From the cell containing the given text, extract its center point as (X, Y) coordinate. 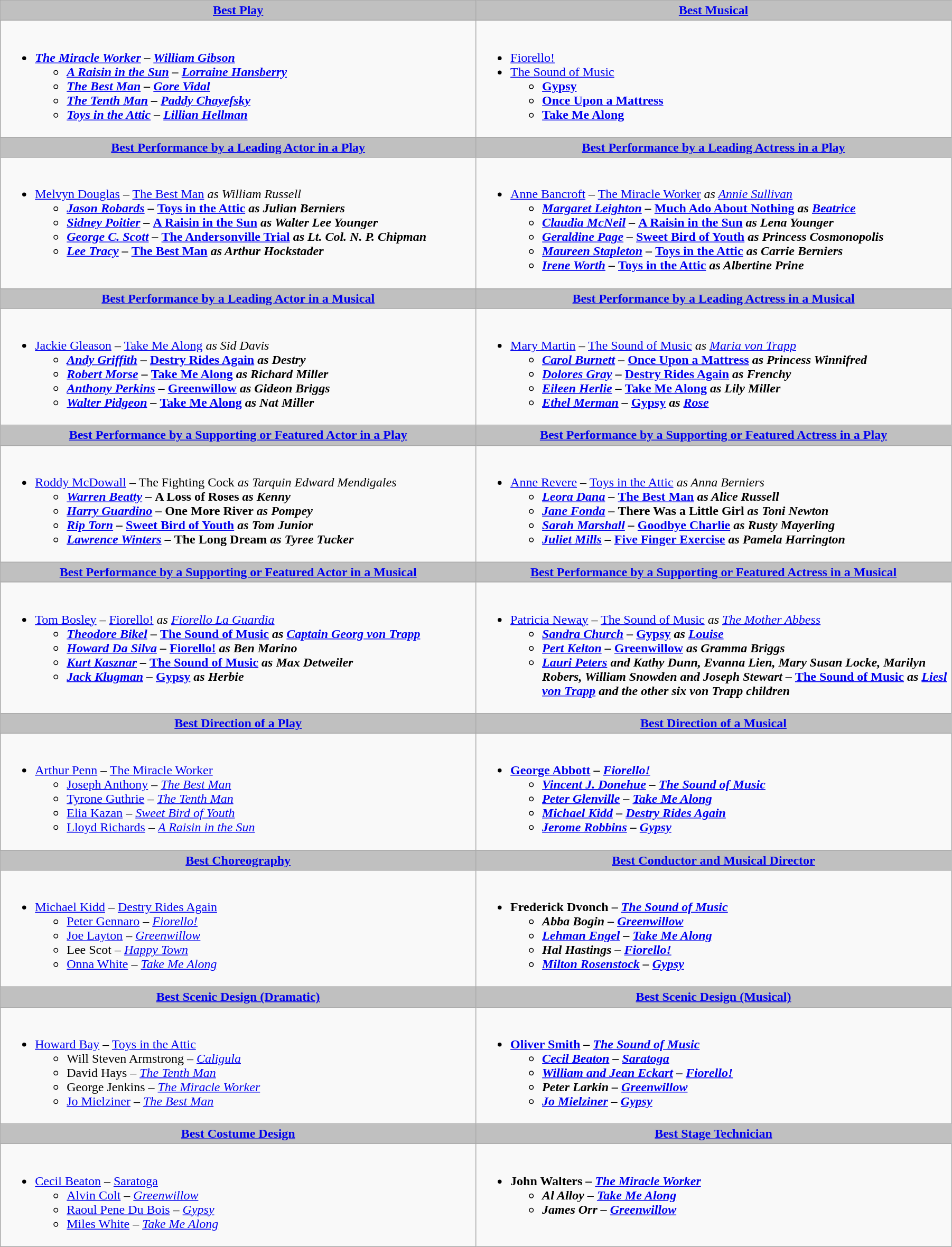
Fiorello!The Sound of MusicGypsyOnce Upon a MattressTake Me Along (714, 79)
Best Costume Design (238, 1134)
Best Scenic Design (Musical) (714, 997)
Best Performance by a Supporting or Featured Actress in a Play (714, 435)
Frederick Dvonch – The Sound of MusicAbba Bogin – GreenwillowLehman Engel – Take Me AlongHal Hastings – Fiorello!Milton Rosenstock – Gypsy (714, 929)
Best Scenic Design (Dramatic) (238, 997)
Best Performance by a Leading Actress in a Play (714, 147)
Best Play (238, 11)
Oliver Smith – The Sound of MusicCecil Beaton – SaratogaWilliam and Jean Eckart – Fiorello!Peter Larkin – GreenwillowJo Mielziner – Gypsy (714, 1066)
Best Choreography (238, 860)
Best Musical (714, 11)
Best Performance by a Leading Actress in a Musical (714, 298)
Best Performance by a Supporting or Featured Actress in a Musical (714, 572)
Best Performance by a Leading Actor in a Musical (238, 298)
John Walters – The Miracle WorkerAl Alloy – Take Me AlongJames Orr – Greenwillow (714, 1195)
Best Performance by a Leading Actor in a Play (238, 147)
Best Performance by a Supporting or Featured Actor in a Musical (238, 572)
Michael Kidd – Destry Rides AgainPeter Gennaro – Fiorello!Joe Layton – GreenwillowLee Scot – Happy TownOnna White – Take Me Along (238, 929)
Best Stage Technician (714, 1134)
Best Conductor and Musical Director (714, 860)
Cecil Beaton – SaratogaAlvin Colt – GreenwillowRaoul Pene Du Bois – GypsyMiles White – Take Me Along (238, 1195)
Best Direction of a Play (238, 723)
Best Performance by a Supporting or Featured Actor in a Play (238, 435)
Best Direction of a Musical (714, 723)
